Determine the (X, Y) coordinate at the center of the cell enclosing the given text.  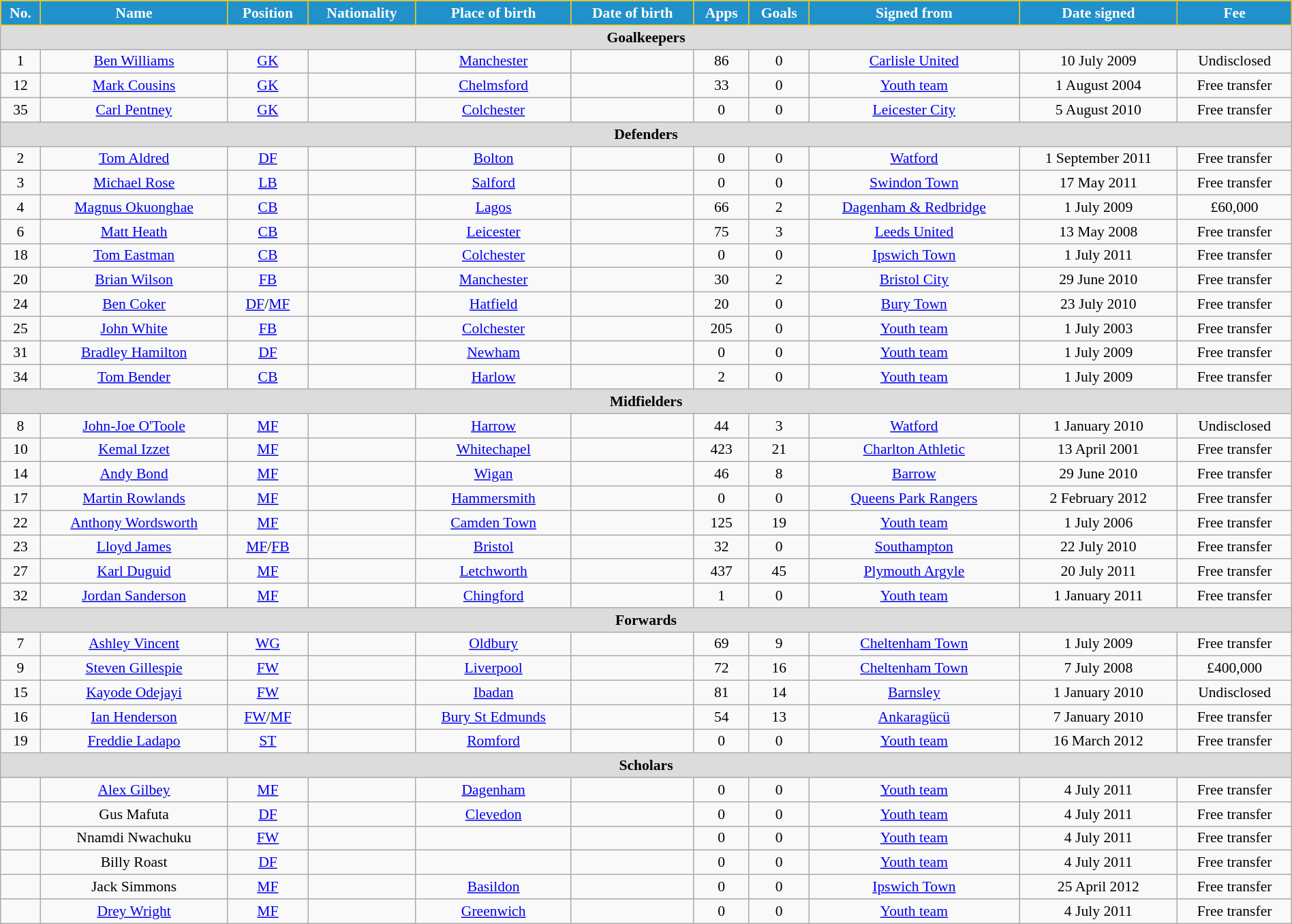
Letchworth (493, 572)
21 (779, 450)
1 January 2011 (1098, 596)
2 February 2012 (1098, 499)
Kayode Odejayi (134, 693)
69 (721, 644)
Barnsley (914, 693)
Wigan (493, 474)
13 April 2001 (1098, 450)
1 July 2003 (1098, 328)
Steven Gillespie (134, 668)
7 (20, 644)
75 (721, 232)
54 (721, 717)
10 July 2009 (1098, 61)
Liverpool (493, 668)
25 April 2012 (1098, 887)
Midfielders (646, 401)
Basildon (493, 887)
WG (268, 644)
Harrow (493, 426)
17 (20, 499)
£60,000 (1235, 207)
DF/MF (268, 305)
Whitechapel (493, 450)
Salford (493, 183)
MF/FB (268, 547)
1 September 2011 (1098, 159)
7 July 2008 (1098, 668)
17 May 2011 (1098, 183)
86 (721, 61)
Matt Heath (134, 232)
Lagos (493, 207)
Carl Pentney (134, 110)
Bolton (493, 159)
Signed from (914, 13)
Plymouth Argyle (914, 572)
Dagenham (493, 790)
Gus Mafuta (134, 814)
10 (20, 450)
30 (721, 280)
23 (20, 547)
No. (20, 13)
Drey Wright (134, 911)
13 May 2008 (1098, 232)
Camden Town (493, 523)
33 (721, 86)
25 (20, 328)
1 July 2011 (1098, 256)
FW/MF (268, 717)
Ibadan (493, 693)
7 January 2010 (1098, 717)
Tom Aldred (134, 159)
Ian Henderson (134, 717)
Alex Gilbey (134, 790)
Mark Cousins (134, 86)
1 August 2004 (1098, 86)
Newham (493, 353)
44 (721, 426)
125 (721, 523)
Defenders (646, 134)
Chelmsford (493, 86)
Hammersmith (493, 499)
Romford (493, 741)
Dagenham & Redbridge (914, 207)
Ben Coker (134, 305)
20 July 2011 (1098, 572)
Bristol City (914, 280)
Kemal Izzet (134, 450)
Ashley Vincent (134, 644)
423 (721, 450)
Tom Bender (134, 378)
Clevedon (493, 814)
Scholars (646, 766)
Leeds United (914, 232)
Southampton (914, 547)
LB (268, 183)
Forwards (646, 620)
16 March 2012 (1098, 741)
31 (20, 353)
35 (20, 110)
22 (20, 523)
Ankaragücü (914, 717)
66 (721, 207)
Greenwich (493, 911)
Oldbury (493, 644)
Tom Eastman (134, 256)
Leicester (493, 232)
Apps (721, 13)
Goals (779, 13)
Bradley Hamilton (134, 353)
Brian Wilson (134, 280)
Charlton Athletic (914, 450)
Nnamdi Nwachuku (134, 838)
24 (20, 305)
Martin Rowlands (134, 499)
22 July 2010 (1098, 547)
Billy Roast (134, 863)
Place of birth (493, 13)
Harlow (493, 378)
13 (779, 717)
John White (134, 328)
6 (20, 232)
Carlisle United (914, 61)
18 (20, 256)
Name (134, 13)
Ben Williams (134, 61)
34 (20, 378)
Swindon Town (914, 183)
Date of birth (632, 13)
81 (721, 693)
Queens Park Rangers (914, 499)
Bury St Edmunds (493, 717)
4 (20, 207)
Fee (1235, 13)
Goalkeepers (646, 37)
1 July 2006 (1098, 523)
Hatfield (493, 305)
Bury Town (914, 305)
Magnus Okuonghae (134, 207)
27 (20, 572)
Chingford (493, 596)
Jack Simmons (134, 887)
45 (779, 572)
Michael Rose (134, 183)
205 (721, 328)
12 (20, 86)
15 (20, 693)
Karl Duguid (134, 572)
£400,000 (1235, 668)
Anthony Wordsworth (134, 523)
ST (268, 741)
5 August 2010 (1098, 110)
72 (721, 668)
Andy Bond (134, 474)
Bristol (493, 547)
Freddie Ladapo (134, 741)
Leicester City (914, 110)
Nationality (362, 13)
437 (721, 572)
Jordan Sanderson (134, 596)
John-Joe O'Toole (134, 426)
Date signed (1098, 13)
Barrow (914, 474)
46 (721, 474)
Lloyd James (134, 547)
Position (268, 13)
23 July 2010 (1098, 305)
